Scan for the cell matching the given text and deliver its [X, Y] coordinate at center. 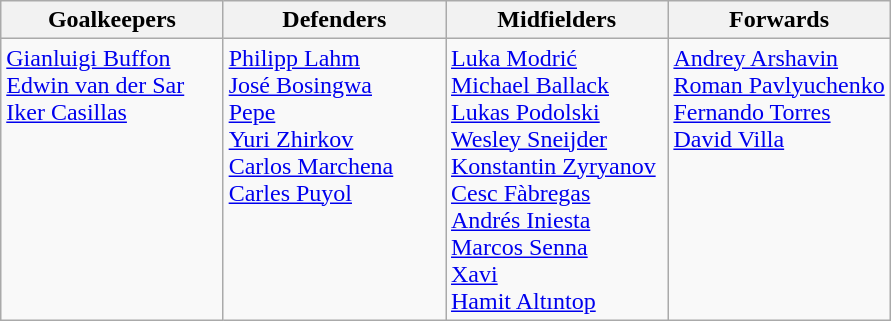
Gianluigi Buffon Edwin van der Sar Iker Casillas [112, 180]
Andrey Arshavin Roman Pavlyuchenko Fernando Torres David Villa [779, 180]
Luka Modrić Michael Ballack Lukas Podolski Wesley Sneijder Konstantin Zyryanov Cesc Fàbregas Andrés Iniesta Marcos Senna Xavi Hamit Altıntop [557, 180]
Philipp Lahm José Bosingwa Pepe Yuri Zhirkov Carlos Marchena Carles Puyol [334, 180]
Defenders [334, 20]
Forwards [779, 20]
Goalkeepers [112, 20]
Midfielders [557, 20]
